From the cell containing the given text, extract its center point as [X, Y] coordinate. 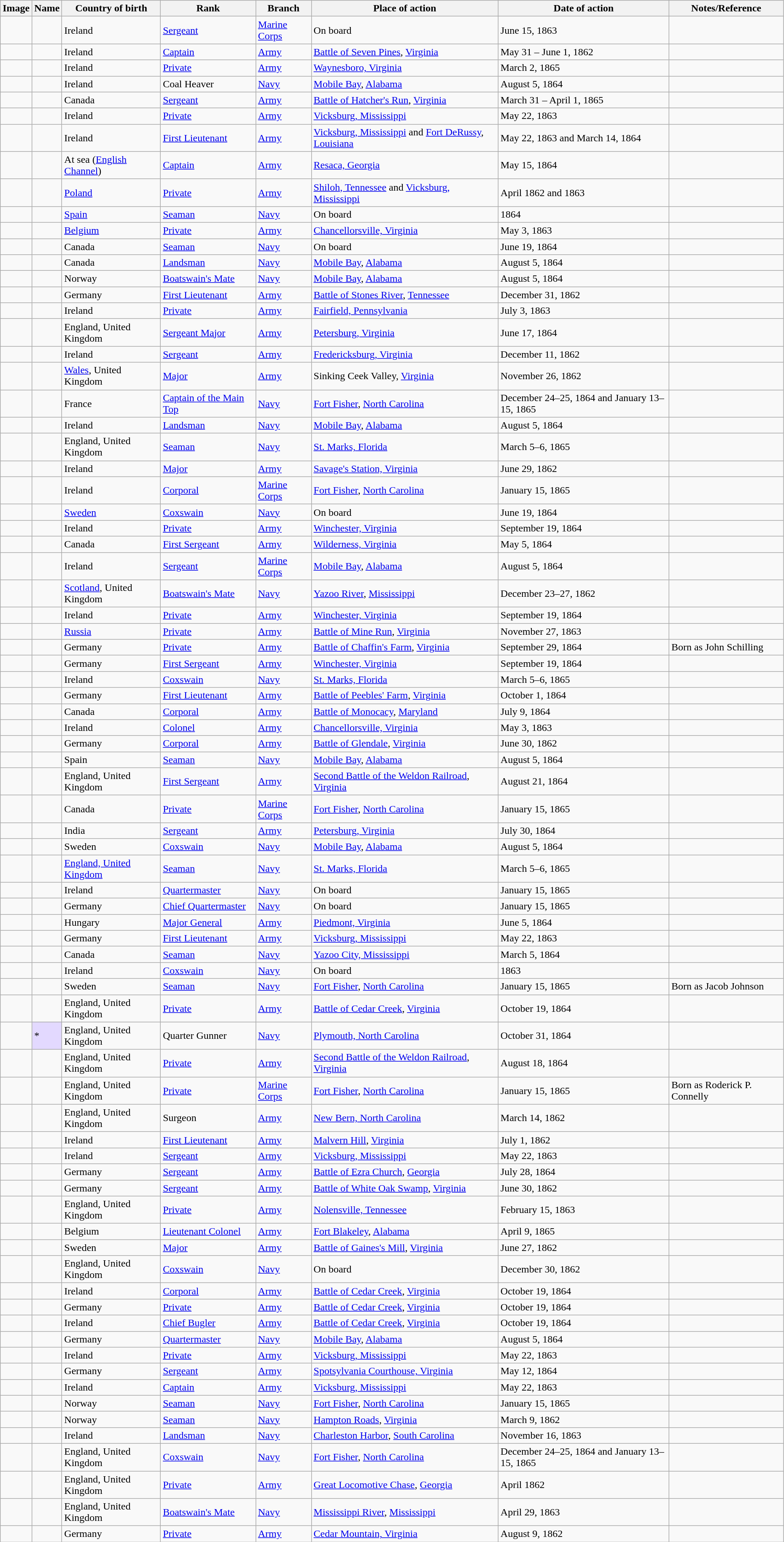
Chief Quartermaster [208, 906]
Born as Roderick P. Connelly [726, 1091]
Battle of Gaines's Mill, Virginia [405, 1248]
Name [47, 8]
Battle of Monocacy, Maryland [405, 712]
Wales, United Kingdom [111, 376]
February 15, 1863 [584, 1210]
November 16, 1863 [584, 1435]
December 11, 1862 [584, 354]
Battle of Ezra Church, Georgia [405, 1172]
Born as Jacob Johnson [726, 987]
October 1, 1864 [584, 696]
Waynesboro, Virginia [405, 68]
Malvern Hill, Virginia [405, 1140]
Branch [283, 8]
April 9, 1865 [584, 1232]
At sea (English Channel) [111, 165]
Captain of the Main Top [208, 403]
Surgeon [208, 1118]
Shiloh, Tennessee and Vicksburg, Mississippi [405, 192]
Coal Heaver [208, 84]
Charleston Harbor, South Carolina [405, 1435]
March 2, 1865 [584, 68]
August 9, 1862 [584, 1534]
May 22, 1863 and March 14, 1864 [584, 137]
September 29, 1864 [584, 647]
Yazoo City, Mississippi [405, 954]
* [47, 1036]
Battle of Seven Pines, Virginia [405, 52]
April 1862 and 1863 [584, 192]
November 27, 1863 [584, 631]
March 9, 1862 [584, 1419]
Country of birth [111, 8]
Battle of Glendale, Virginia [405, 744]
Place of action [405, 8]
Fort Blakeley, Alabama [405, 1232]
Sinking Ceek Valley, Virginia [405, 376]
Resaca, Georgia [405, 165]
June 27, 1862 [584, 1248]
Date of action [584, 8]
December 23–27, 1862 [584, 594]
October 31, 1864 [584, 1036]
Battle of Mine Run, Virginia [405, 631]
Great Locomotive Chase, Georgia [405, 1485]
Colonel [208, 728]
April 1862 [584, 1485]
July 3, 1863 [584, 311]
November 26, 1862 [584, 376]
Russia [111, 631]
Piedmont, Virginia [405, 922]
Spotsylvania Courthouse, Virginia [405, 1371]
Battle of White Oak Swamp, Virginia [405, 1188]
Vicksburg, Mississippi and Fort DeRussy, Louisiana [405, 137]
June 17, 1864 [584, 332]
May 12, 1864 [584, 1371]
Yazoo River, Mississippi [405, 594]
France [111, 403]
Notes/Reference [726, 8]
1863 [584, 970]
March 14, 1862 [584, 1118]
Chief Bugler [208, 1323]
Battle of Chaffin's Farm, Virginia [405, 647]
Cedar Mountain, Virginia [405, 1534]
December 31, 1862 [584, 295]
Battle of Stones River, Tennessee [405, 295]
Lieutenant Colonel [208, 1232]
Fredericksburg, Virginia [405, 354]
May 5, 1864 [584, 544]
Sergeant Major [208, 332]
1864 [584, 214]
August 21, 1864 [584, 781]
March 31 – April 1, 1865 [584, 100]
Wilderness, Virginia [405, 544]
July 1, 1862 [584, 1140]
Battle of Peebles' Farm, Virginia [405, 696]
March 5, 1864 [584, 954]
Scotland, United Kingdom [111, 594]
Nolensville, Tennessee [405, 1210]
Mississippi River, Mississippi [405, 1512]
Plymouth, North Carolina [405, 1036]
Image [16, 8]
Born as John Schilling [726, 647]
June 15, 1863 [584, 30]
July 28, 1864 [584, 1172]
June 29, 1862 [584, 469]
December 30, 1862 [584, 1270]
Quarter Gunner [208, 1036]
Savage's Station, Virginia [405, 469]
Major General [208, 922]
Hungary [111, 922]
April 29, 1863 [584, 1512]
May 31 – June 1, 1862 [584, 52]
India [111, 830]
May 15, 1864 [584, 165]
New Bern, North Carolina [405, 1118]
Poland [111, 192]
Rank [208, 8]
August 18, 1864 [584, 1063]
June 5, 1864 [584, 922]
July 30, 1864 [584, 830]
Fairfield, Pennsylvania [405, 311]
Battle of Hatcher's Run, Virginia [405, 100]
July 9, 1864 [584, 712]
Hampton Roads, Virginia [405, 1419]
